Extract the [X, Y] coordinate from the center of the cell holding the provided text.  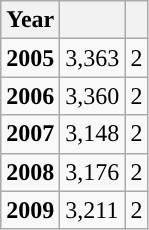
2008 [30, 172]
2007 [30, 134]
Year [30, 20]
2009 [30, 210]
3,176 [92, 172]
2005 [30, 58]
2006 [30, 96]
3,211 [92, 210]
3,148 [92, 134]
3,363 [92, 58]
3,360 [92, 96]
